Find where the given text appears and provide that cell's center as [X, Y] coordinate. 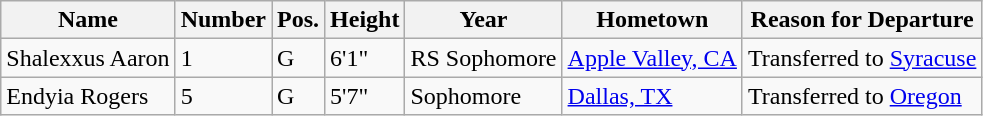
Apple Valley, CA [652, 58]
Name [88, 20]
Pos. [298, 20]
Reason for Departure [862, 20]
Endyia Rogers [88, 96]
Height [365, 20]
Year [484, 20]
Hometown [652, 20]
6'1" [365, 58]
RS Sophomore [484, 58]
Sophomore [484, 96]
Number [223, 20]
Shalexxus Aaron [88, 58]
Dallas, TX [652, 96]
5'7" [365, 96]
Transferred to Syracuse [862, 58]
Transferred to Oregon [862, 96]
1 [223, 58]
5 [223, 96]
